Scan for the cell matching the given text and deliver its [x, y] coordinate at center. 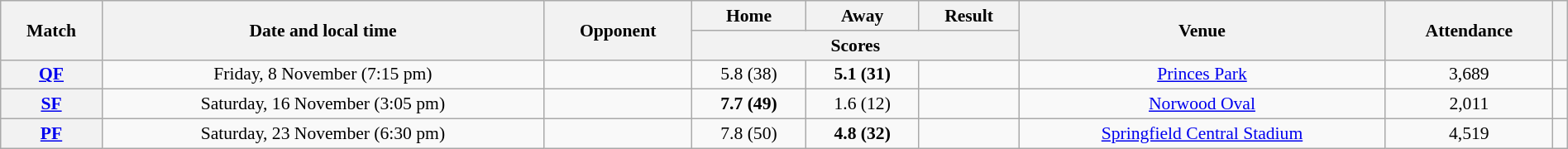
5.8 (38) [749, 74]
QF [51, 74]
Norwood Oval [1202, 104]
1.6 (12) [862, 104]
2,011 [1469, 104]
Venue [1202, 30]
Match [51, 30]
4.8 (32) [862, 134]
Away [862, 16]
Friday, 8 November (7:15 pm) [323, 74]
4,519 [1469, 134]
Saturday, 23 November (6:30 pm) [323, 134]
Opponent [619, 30]
7.8 (50) [749, 134]
3,689 [1469, 74]
PF [51, 134]
Result [968, 16]
Springfield Central Stadium [1202, 134]
5.1 (31) [862, 74]
7.7 (49) [749, 104]
Home [749, 16]
Saturday, 16 November (3:05 pm) [323, 104]
SF [51, 104]
Date and local time [323, 30]
Princes Park [1202, 74]
Scores [855, 46]
Attendance [1469, 30]
